Locate the cell with the specified text and output its (X, Y) center coordinate. 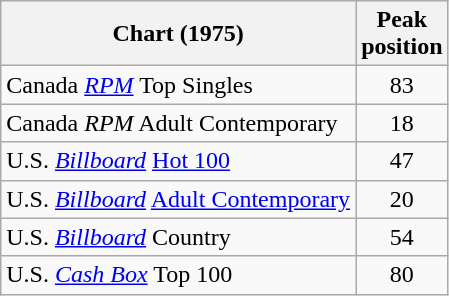
83 (402, 85)
47 (402, 161)
Canada RPM Adult Contemporary (178, 123)
Peakposition (402, 34)
18 (402, 123)
20 (402, 199)
80 (402, 275)
U.S. Billboard Hot 100 (178, 161)
Canada RPM Top Singles (178, 85)
U.S. Billboard Adult Contemporary (178, 199)
U.S. Cash Box Top 100 (178, 275)
U.S. Billboard Country (178, 237)
54 (402, 237)
Chart (1975) (178, 34)
